Pinpoint the cell where the given text exists, returning its (x, y) midpoint coordinate. 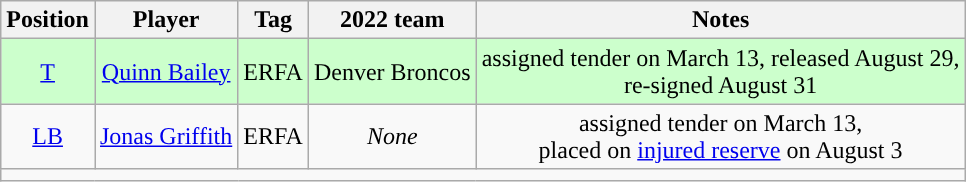
Position (48, 20)
assigned tender on March 13,placed on injured reserve on August 3 (720, 136)
Jonas Griffith (166, 136)
2022 team (392, 20)
Player (166, 20)
assigned tender on March 13, released August 29,re-signed August 31 (720, 72)
Denver Broncos (392, 72)
Notes (720, 20)
Quinn Bailey (166, 72)
T (48, 72)
LB (48, 136)
Tag (274, 20)
None (392, 136)
